Output the (X, Y) coordinate of the center of the cell containing the given text.  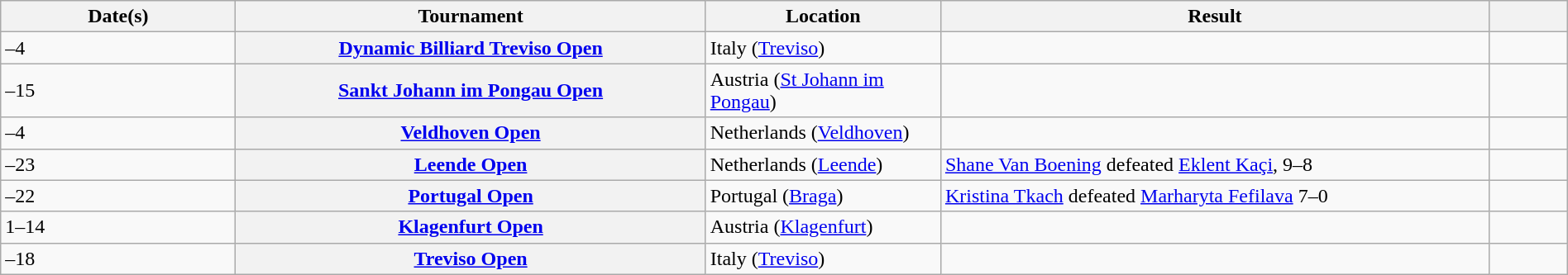
Shane Van Boening defeated Eklent Kaçi, 9–8 (1214, 164)
Date(s) (118, 17)
Netherlands (Veldhoven) (823, 133)
Dynamic Billiard Treviso Open (471, 48)
–23 (118, 164)
Location (823, 17)
Tournament (471, 17)
Austria (Klagenfurt) (823, 227)
Netherlands (Leende) (823, 164)
Result (1214, 17)
Treviso Open (471, 258)
Klagenfurt Open (471, 227)
Austria (St Johann im Pongau) (823, 91)
Veldhoven Open (471, 133)
Portugal (Braga) (823, 196)
Portugal Open (471, 196)
Leende Open (471, 164)
–18 (118, 258)
–22 (118, 196)
Kristina Tkach defeated Marharyta Fefilava 7–0 (1214, 196)
1–14 (118, 227)
Sankt Johann im Pongau Open (471, 91)
–15 (118, 91)
